Determine the [X, Y] coordinate at the center of the cell enclosing the given text.  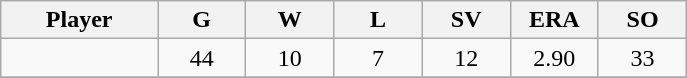
7 [378, 58]
33 [642, 58]
Player [80, 20]
W [290, 20]
L [378, 20]
SO [642, 20]
10 [290, 58]
G [202, 20]
ERA [554, 20]
2.90 [554, 58]
SV [466, 20]
44 [202, 58]
12 [466, 58]
